Return the [X, Y] coordinate for the center point of the cell that contains the specified text.  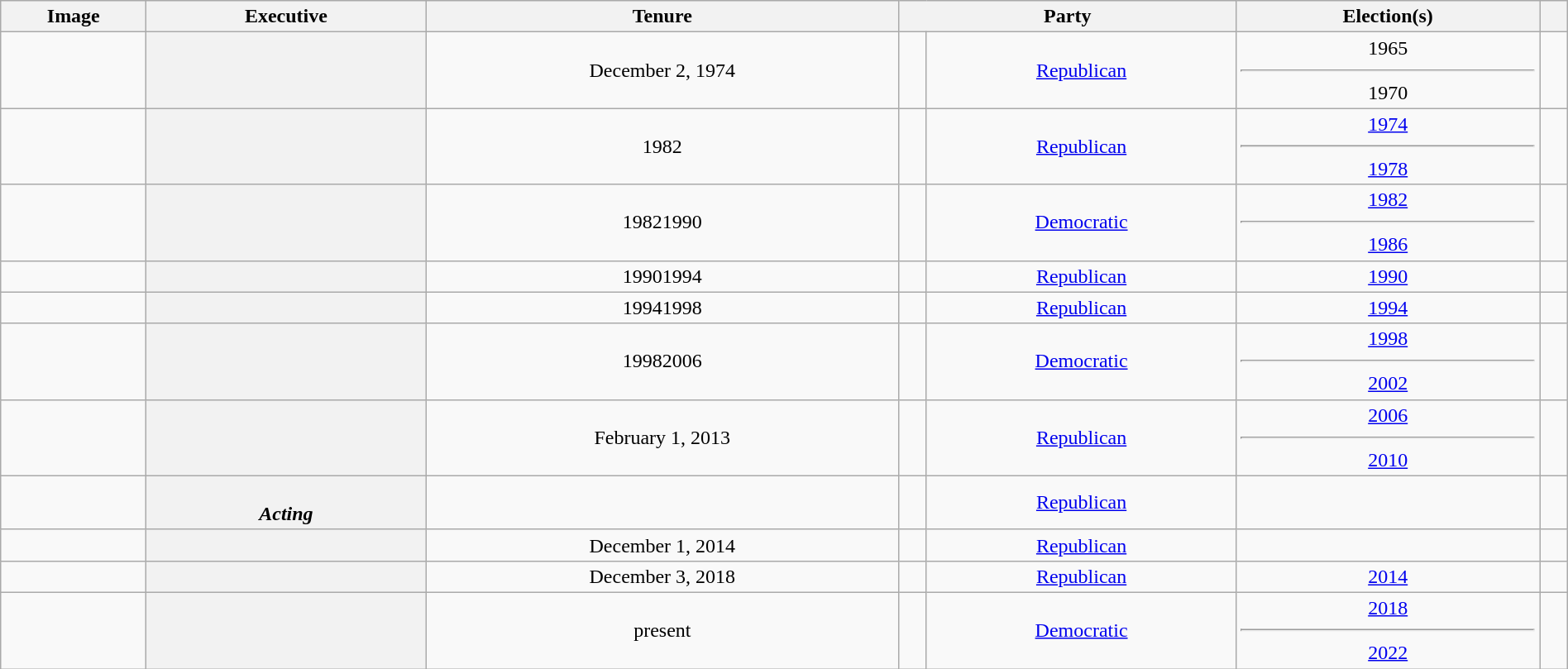
19821990 [662, 222]
1982 [662, 146]
20182022 [1388, 630]
19821986 [1388, 222]
present [662, 630]
Image [74, 17]
Party [1068, 17]
December 3, 2018 [662, 576]
1990 [1388, 276]
Election(s) [1388, 17]
Acting [286, 503]
December 2, 1974 [662, 70]
19901994 [662, 276]
19941998 [662, 308]
20062010 [1388, 437]
19651970 [1388, 70]
19982002 [1388, 361]
19741978 [1388, 146]
February 1, 2013 [662, 437]
December 1, 2014 [662, 545]
19982006 [662, 361]
Executive [286, 17]
2014 [1388, 576]
1994 [1388, 308]
Tenure [662, 17]
